Search for the cell housing the specified text and yield its (x, y) center coordinate. 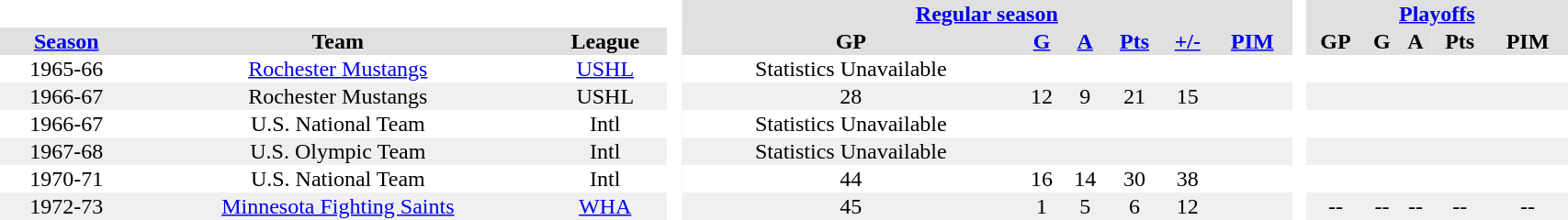
6 (1135, 206)
44 (851, 179)
1967-68 (66, 151)
Playoffs (1437, 14)
38 (1189, 179)
28 (851, 96)
WHA (604, 206)
Minnesota Fighting Saints (338, 206)
9 (1086, 96)
Season (66, 41)
1970-71 (66, 179)
15 (1189, 96)
Regular season (987, 14)
1 (1042, 206)
16 (1042, 179)
+/- (1189, 41)
14 (1086, 179)
21 (1135, 96)
45 (851, 206)
1965-66 (66, 69)
Team (338, 41)
League (604, 41)
5 (1086, 206)
30 (1135, 179)
U.S. Olympic Team (338, 151)
1972-73 (66, 206)
